Determine the (X, Y) coordinate at the center of the cell enclosing the given text.  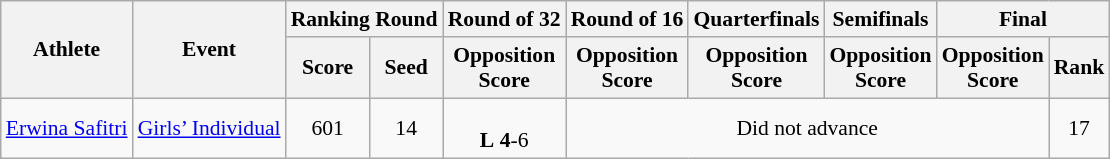
Rank (1080, 68)
14 (406, 128)
17 (1080, 128)
Ranking Round (364, 19)
Round of 16 (628, 19)
601 (328, 128)
Athlete (67, 50)
Did not advance (808, 128)
Quarterfinals (756, 19)
L 4-6 (504, 128)
Erwina Safitri (67, 128)
Seed (406, 68)
Score (328, 68)
Final (1024, 19)
Event (210, 50)
Round of 32 (504, 19)
Girls’ Individual (210, 128)
Semifinals (881, 19)
